Provide the [x, y] coordinate of the cell's center where the given text is located.  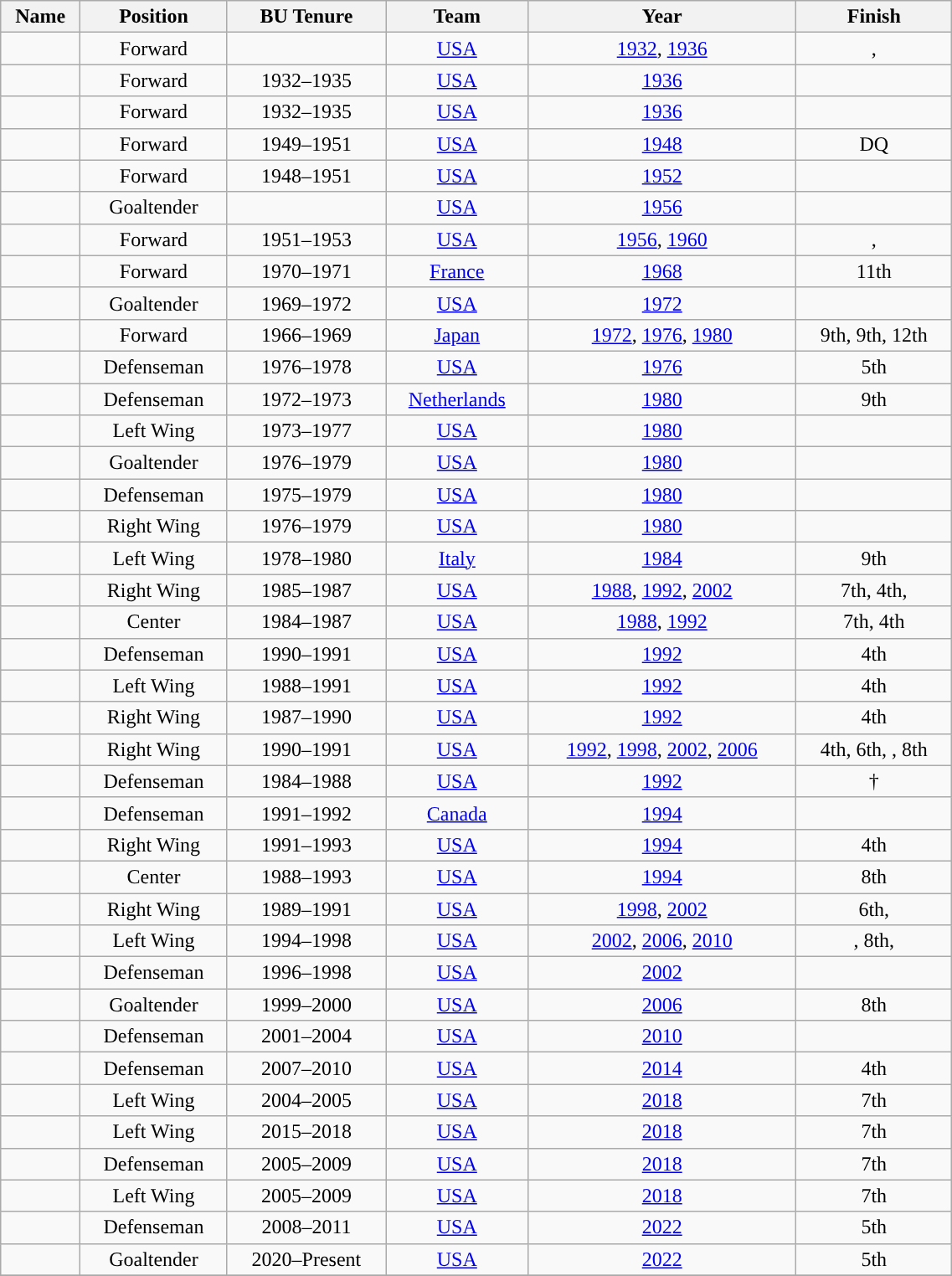
1992, 1998, 2002, 2006 [662, 749]
1956 [662, 208]
2008–2011 [306, 1227]
1968 [662, 271]
1932, 1936 [662, 49]
1975–1979 [306, 495]
1976 [662, 367]
2010 [662, 1037]
BU Tenure [306, 17]
2020–Present [306, 1259]
1998, 2002 [662, 908]
1999–2000 [306, 1005]
1987–1990 [306, 718]
1972 [662, 303]
1991–1993 [306, 845]
, 8th, [874, 941]
6th, [874, 908]
Team [457, 17]
DQ [874, 144]
1948–1951 [306, 176]
Year [662, 17]
1984–1987 [306, 622]
Canada [457, 813]
1949–1951 [306, 144]
9th, 9th, 12th [874, 335]
1988–1991 [306, 686]
1988, 1992, 2002 [662, 590]
1956, 1960 [662, 239]
1952 [662, 176]
7th, 4th, [874, 590]
Netherlands [457, 399]
Position [154, 17]
7th, 4th [874, 622]
1951–1953 [306, 239]
1948 [662, 144]
2006 [662, 1005]
1972, 1976, 1980 [662, 335]
1985–1987 [306, 590]
1989–1991 [306, 908]
Italy [457, 558]
1984–1988 [306, 781]
2015–2018 [306, 1132]
1984 [662, 558]
1973–1977 [306, 431]
2004–2005 [306, 1100]
11th [874, 271]
1970–1971 [306, 271]
1996–1998 [306, 973]
2007–2010 [306, 1068]
2001–2004 [306, 1037]
1969–1972 [306, 303]
1988–1993 [306, 877]
2002 [662, 973]
1978–1980 [306, 558]
1966–1969 [306, 335]
2002, 2006, 2010 [662, 941]
Japan [457, 335]
Name [40, 17]
1991–1992 [306, 813]
4th, 6th, , 8th [874, 749]
2014 [662, 1068]
1994–1998 [306, 941]
1976–1978 [306, 367]
Finish [874, 17]
† [874, 781]
France [457, 271]
1988, 1992 [662, 622]
1972–1973 [306, 399]
